Detect which cell encompasses the target text, then output its (x, y) center coordinate. 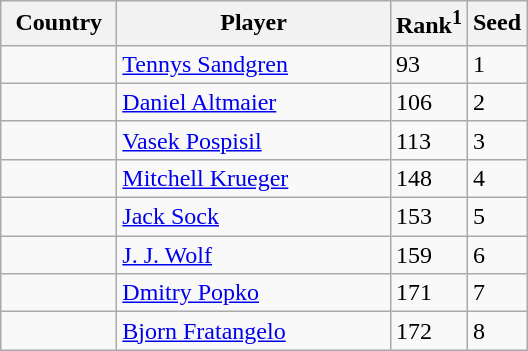
Daniel Altmaier (254, 102)
Vasek Pospisil (254, 140)
106 (428, 102)
148 (428, 178)
Mitchell Krueger (254, 178)
172 (428, 331)
4 (496, 178)
2 (496, 102)
J. J. Wolf (254, 255)
Bjorn Fratangelo (254, 331)
153 (428, 217)
7 (496, 293)
Rank1 (428, 24)
5 (496, 217)
159 (428, 255)
1 (496, 64)
93 (428, 64)
Dmitry Popko (254, 293)
Player (254, 24)
6 (496, 255)
Jack Sock (254, 217)
8 (496, 331)
113 (428, 140)
Seed (496, 24)
171 (428, 293)
Tennys Sandgren (254, 64)
3 (496, 140)
Country (59, 24)
